Pinpoint the cell where the given text exists, returning its [X, Y] midpoint coordinate. 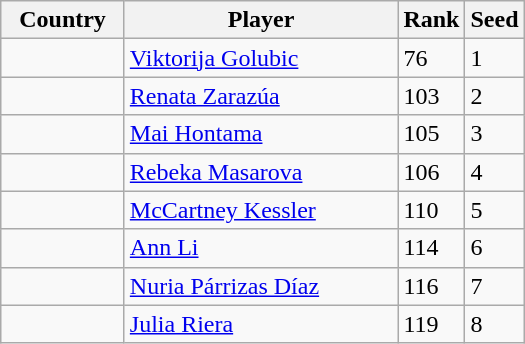
7 [494, 286]
Viktorija Golubic [261, 58]
114 [432, 248]
Rebeka Masarova [261, 172]
103 [432, 96]
Mai Hontama [261, 134]
105 [432, 134]
Julia Riera [261, 324]
76 [432, 58]
8 [494, 324]
4 [494, 172]
3 [494, 134]
Renata Zarazúa [261, 96]
Seed [494, 20]
Ann Li [261, 248]
116 [432, 286]
6 [494, 248]
2 [494, 96]
1 [494, 58]
110 [432, 210]
Country [63, 20]
106 [432, 172]
Rank [432, 20]
Player [261, 20]
Nuria Párrizas Díaz [261, 286]
McCartney Kessler [261, 210]
119 [432, 324]
5 [494, 210]
